Pinpoint the cell where the given text exists, returning its [x, y] midpoint coordinate. 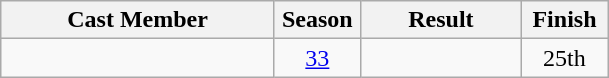
Result [440, 20]
Finish [564, 20]
33 [317, 58]
Season [317, 20]
25th [564, 58]
Cast Member [138, 20]
